Scan for the cell matching the given text and deliver its [X, Y] coordinate at center. 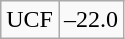
UCF [30, 19]
–22.0 [90, 19]
